Return (X, Y) of the center of cell containing provided text 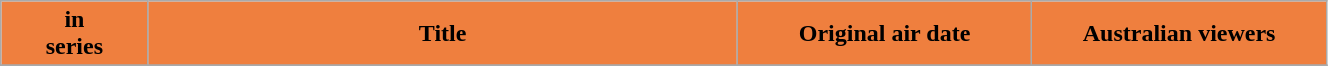
Australian viewers (1180, 34)
inseries (74, 34)
Title (442, 34)
Original air date (884, 34)
